Return the (x, y) coordinate for the center point of the cell that contains the specified text.  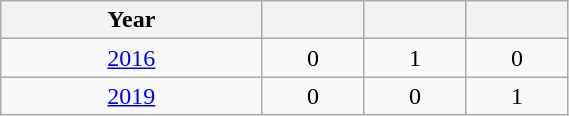
Year (132, 20)
2016 (132, 58)
2019 (132, 96)
